Provide the [x, y] coordinate of the cell's center where the given text is located.  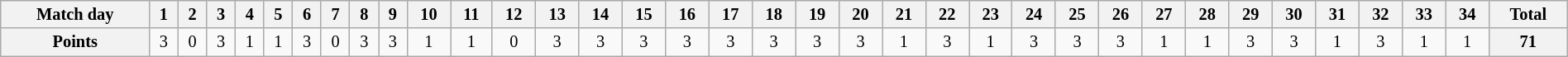
Points [75, 42]
29 [1250, 14]
14 [600, 14]
30 [1293, 14]
Total [1528, 14]
15 [643, 14]
19 [817, 14]
16 [687, 14]
71 [1528, 42]
11 [471, 14]
20 [860, 14]
28 [1207, 14]
23 [991, 14]
27 [1164, 14]
13 [557, 14]
31 [1337, 14]
4 [250, 14]
21 [904, 14]
12 [514, 14]
8 [364, 14]
Match day [75, 14]
34 [1467, 14]
18 [773, 14]
5 [278, 14]
6 [308, 14]
17 [730, 14]
33 [1424, 14]
7 [336, 14]
26 [1121, 14]
32 [1380, 14]
10 [428, 14]
9 [394, 14]
25 [1077, 14]
2 [192, 14]
22 [947, 14]
24 [1034, 14]
